Extract the [X, Y] coordinate from the center of the cell holding the provided text.  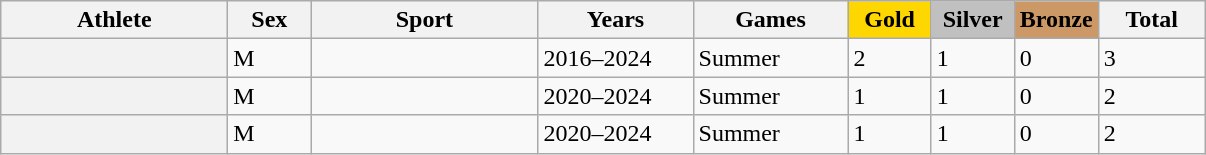
Bronze [1056, 20]
Gold [890, 20]
Athlete [114, 20]
3 [1152, 58]
2016–2024 [616, 58]
Sex [270, 20]
Sport [424, 20]
Silver [972, 20]
Total [1152, 20]
Years [616, 20]
Games [770, 20]
